For the text-containing cell, return its midpoint in [x, y] coordinate format. 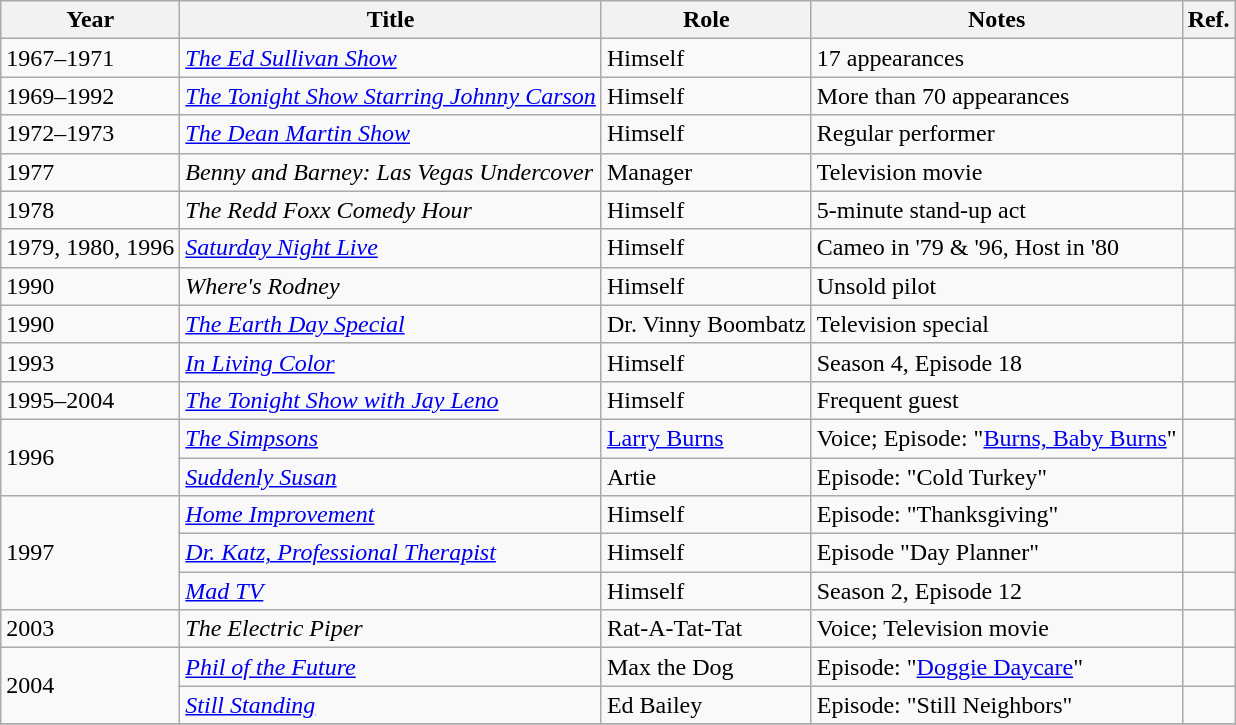
Voice; Episode: "Burns, Baby Burns" [996, 438]
Home Improvement [391, 515]
Season 2, Episode 12 [996, 591]
5-minute stand-up act [996, 210]
Phil of the Future [391, 667]
Dr. Katz, Professional Therapist [391, 553]
1967–1971 [90, 58]
Manager [706, 172]
Episode "Day Planner" [996, 553]
Television movie [996, 172]
1969–1992 [90, 96]
1996 [90, 457]
Regular performer [996, 134]
1993 [90, 362]
Benny and Barney: Las Vegas Undercover [391, 172]
Episode: "Cold Turkey" [996, 477]
Larry Burns [706, 438]
Title [391, 20]
Ref. [1208, 20]
Suddenly Susan [391, 477]
1977 [90, 172]
Episode: "Thanksgiving" [996, 515]
The Ed Sullivan Show [391, 58]
Television special [996, 324]
Max the Dog [706, 667]
Role [706, 20]
The Simpsons [391, 438]
2003 [90, 629]
The Dean Martin Show [391, 134]
2004 [90, 686]
The Tonight Show with Jay Leno [391, 400]
Cameo in '79 & '96, Host in '80 [996, 248]
Where's Rodney [391, 286]
1997 [90, 553]
Saturday Night Live [391, 248]
17 appearances [996, 58]
Notes [996, 20]
Voice; Television movie [996, 629]
Episode: "Still Neighbors" [996, 705]
1979, 1980, 1996 [90, 248]
Artie [706, 477]
The Redd Foxx Comedy Hour [391, 210]
The Earth Day Special [391, 324]
1978 [90, 210]
1995–2004 [90, 400]
Ed Bailey [706, 705]
Rat-A-Tat-Tat [706, 629]
Still Standing [391, 705]
Episode: "Doggie Daycare" [996, 667]
Year [90, 20]
Dr. Vinny Boombatz [706, 324]
Season 4, Episode 18 [996, 362]
Mad TV [391, 591]
Unsold pilot [996, 286]
The Tonight Show Starring Johnny Carson [391, 96]
More than 70 appearances [996, 96]
In Living Color [391, 362]
1972–1973 [90, 134]
Frequent guest [996, 400]
The Electric Piper [391, 629]
